Pinpoint the cell where the given text exists, returning its [X, Y] midpoint coordinate. 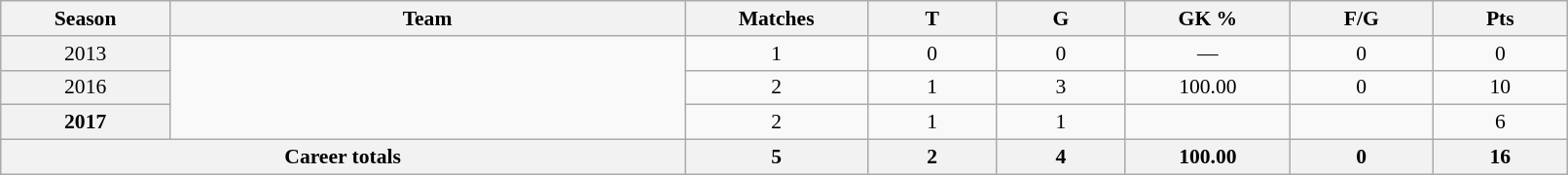
Team [428, 18]
GK % [1208, 18]
Career totals [343, 157]
4 [1061, 157]
Season [86, 18]
G [1061, 18]
2017 [86, 122]
2013 [86, 53]
5 [777, 157]
2016 [86, 87]
T [932, 18]
F/G [1362, 18]
6 [1501, 122]
10 [1501, 87]
Pts [1501, 18]
— [1208, 53]
16 [1501, 157]
3 [1061, 87]
Matches [777, 18]
